Provide the (X, Y) coordinate of the cell's center where the given text is located.  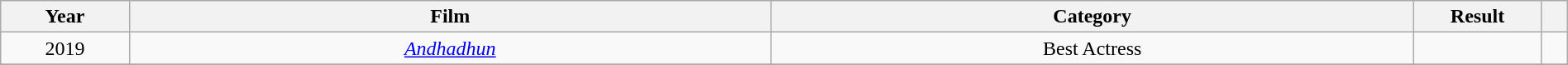
2019 (65, 48)
Result (1477, 17)
Best Actress (1092, 48)
Year (65, 17)
Category (1092, 17)
Film (450, 17)
Andhadhun (450, 48)
